Return (X, Y) of the center of cell containing provided text 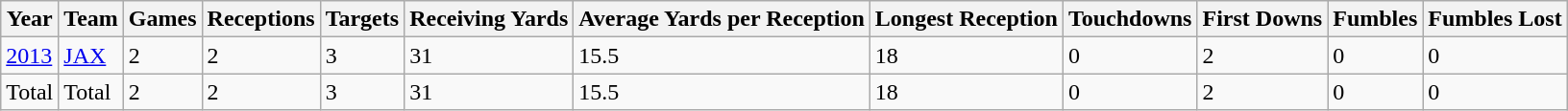
Fumbles Lost (1495, 19)
Receiving Yards (489, 19)
Team (91, 19)
2013 (30, 55)
Games (162, 19)
Receptions (261, 19)
Fumbles (1376, 19)
Average Yards per Reception (723, 19)
Longest Reception (967, 19)
Touchdowns (1130, 19)
First Downs (1262, 19)
JAX (91, 55)
Targets (362, 19)
Year (30, 19)
